Extract the (X, Y) coordinate from the center of the cell holding the provided text.  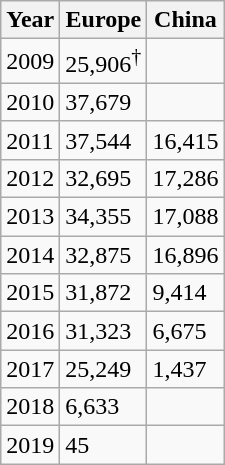
2012 (30, 178)
Year (30, 20)
25,906† (104, 62)
16,896 (186, 255)
2017 (30, 369)
2018 (30, 407)
2010 (30, 102)
China (186, 20)
9,414 (186, 293)
37,544 (104, 140)
2013 (30, 217)
2016 (30, 331)
17,286 (186, 178)
2015 (30, 293)
31,323 (104, 331)
25,249 (104, 369)
6,633 (104, 407)
16,415 (186, 140)
1,437 (186, 369)
32,695 (104, 178)
37,679 (104, 102)
32,875 (104, 255)
2014 (30, 255)
31,872 (104, 293)
Europe (104, 20)
17,088 (186, 217)
6,675 (186, 331)
2019 (30, 445)
2009 (30, 62)
45 (104, 445)
34,355 (104, 217)
2011 (30, 140)
